Capture the cell that displays the provided text and extract its (x, y) central coordinate. 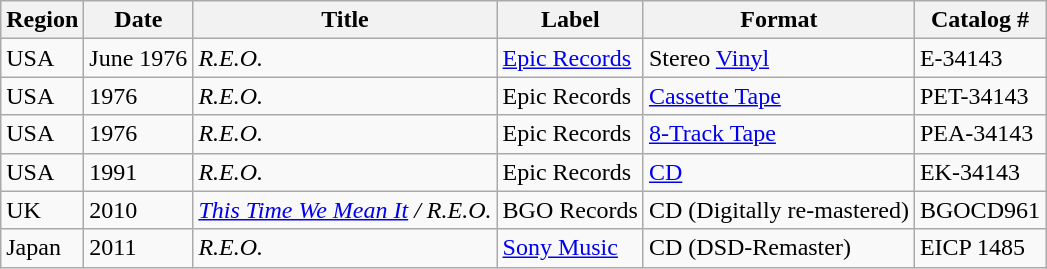
Region (42, 20)
Cassette Tape (778, 96)
Stereo Vinyl (778, 58)
This Time We Mean It / R.E.O. (345, 210)
EICP 1485 (980, 248)
1991 (138, 172)
2011 (138, 248)
BGOCD961 (980, 210)
2010 (138, 210)
BGO Records (570, 210)
PET-34143 (980, 96)
E-34143 (980, 58)
Label (570, 20)
PEA-34143 (980, 134)
June 1976 (138, 58)
CD (778, 172)
Format (778, 20)
8-Track Tape (778, 134)
CD (Digitally re-mastered) (778, 210)
Title (345, 20)
UK (42, 210)
Sony Music (570, 248)
EK-34143 (980, 172)
Catalog # (980, 20)
Japan (42, 248)
Date (138, 20)
CD (DSD-Remaster) (778, 248)
